Return (X, Y) of the center of cell containing provided text 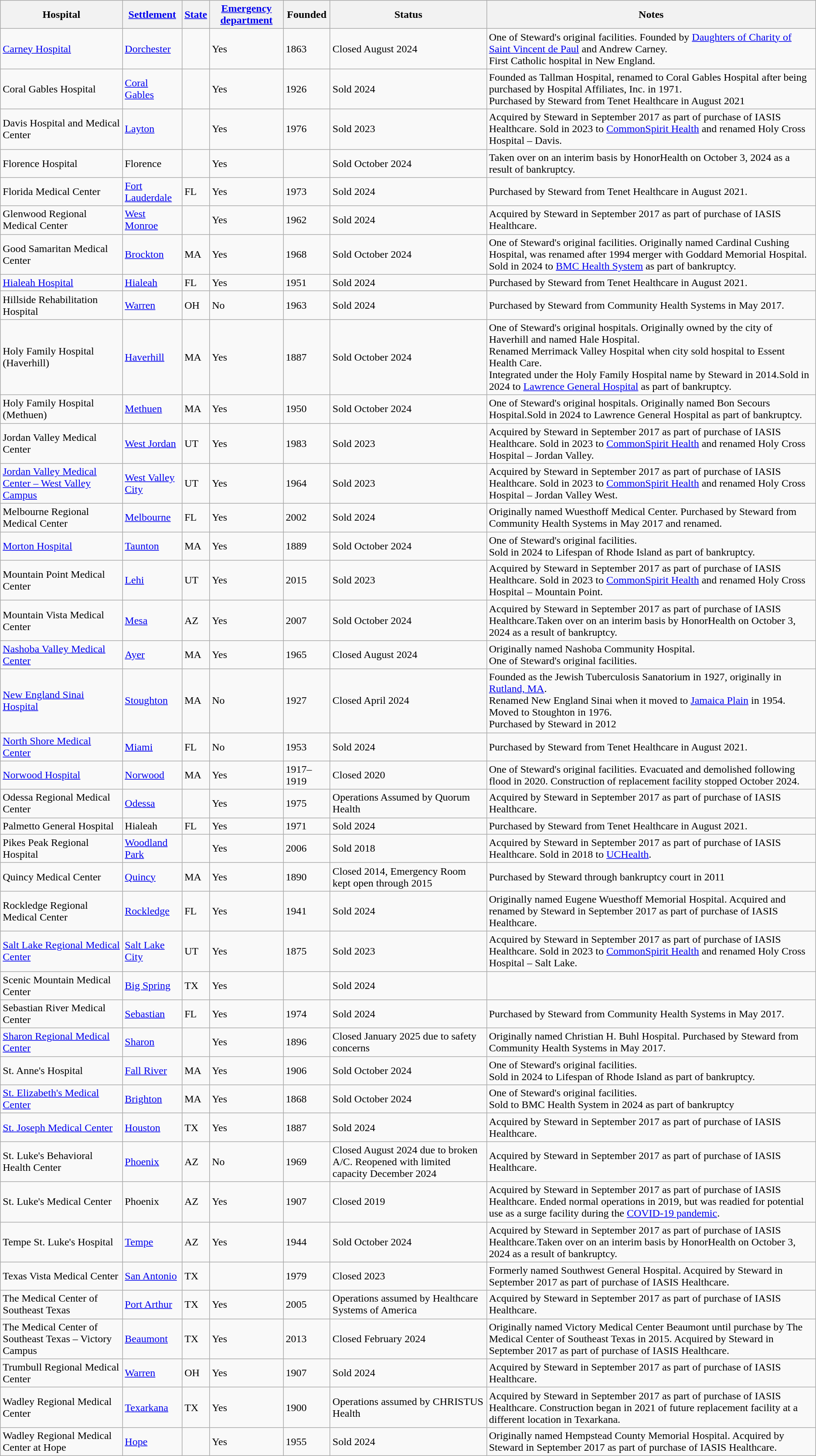
Hillside Rehabilitation Hospital (61, 305)
Mesa (153, 621)
Brockton (153, 254)
1900 (307, 1407)
1917–1919 (307, 775)
Fort Lauderdale (153, 192)
Odessa Regional Medical Center (61, 803)
2005 (307, 1305)
Houston (153, 1128)
Norwood Hospital (61, 775)
Sebastian River Medical Center (61, 1014)
2002 (307, 518)
Norwood (153, 775)
Texas Vista Medical Center (61, 1276)
1971 (307, 826)
St. Anne's Hospital (61, 1071)
Wadley Regional Medical Center (61, 1407)
Purchased by Steward through bankruptcy court in 2011 (651, 876)
2013 (307, 1339)
Emergency department (247, 15)
Jordan Valley Medical Center (61, 443)
Originally named Christian H. Buhl Hospital. Purchased by Steward from Community Health Systems in May 2017. (651, 1042)
1863 (307, 49)
One of Steward's original hospitals. Originally named Bon Secours Hospital.Sold in 2024 to Lawrence General Hospital as part of bankruptcy. (651, 409)
Fall River (153, 1071)
2006 (307, 849)
St. Luke's Medical Center (61, 1202)
1953 (307, 747)
Coral Gables (153, 89)
Closed February 2024 (408, 1339)
Operations assumed by Healthcare Systems of America (408, 1305)
Layton (153, 129)
Carney Hospital (61, 49)
Taunton (153, 546)
San Antonio (153, 1276)
Hospital (61, 15)
Davis Hospital and Medical Center (61, 129)
1875 (307, 951)
Originally named Hempstead County Memorial Hospital. Acquired by Steward in September 2017 as part of purchase of IASIS Healthcare. (651, 1442)
Miami (153, 747)
Operations assumed by CHRISTUS Health (408, 1407)
1944 (307, 1242)
Dorchester (153, 49)
Port Arthur (153, 1305)
Big Spring (153, 985)
Salt Lake Regional Medical Center (61, 951)
Salt Lake City (153, 951)
1965 (307, 655)
The Medical Center of Southeast Texas (61, 1305)
1951 (307, 283)
Originally named Eugene Wuesthoff Memorial Hospital. Acquired and renamed by Steward in September 2017 as part of purchase of IASIS Healthcare. (651, 911)
Acquired by Steward in September 2017 as part of purchase of IASIS Healthcare. Sold in 2018 to UCHealth. (651, 849)
Good Samaritan Medical Center (61, 254)
Sold 2018 (408, 849)
Pikes Peak Regional Hospital (61, 849)
1926 (307, 89)
Status (408, 15)
Closed 2019 (408, 1202)
Woodland Park (153, 849)
Sebastian (153, 1014)
Florence (153, 163)
Nashoba Valley Medical Center (61, 655)
1975 (307, 803)
Mountain Vista Medical Center (61, 621)
1976 (307, 129)
Palmetto General Hospital (61, 826)
1969 (307, 1162)
Quincy (153, 876)
Tempe (153, 1242)
1964 (307, 484)
Glenwood Regional Medical Center (61, 220)
Trumbull Regional Medical Center (61, 1373)
Settlement (153, 15)
Holy Family Hospital (Methuen) (61, 409)
West Monroe (153, 220)
Morton Hospital (61, 546)
West Valley City (153, 484)
State (196, 15)
Sharon (153, 1042)
West Jordan (153, 443)
New England Sinai Hospital (61, 701)
Odessa (153, 803)
Mountain Point Medical Center (61, 580)
1974 (307, 1014)
St. Joseph Medical Center (61, 1128)
Beaumont (153, 1339)
1963 (307, 305)
Originally named Wuesthoff Medical Center. Purchased by Steward from Community Health Systems in May 2017 and renamed. (651, 518)
Lehi (153, 580)
Holy Family Hospital (Haverhill) (61, 357)
Closed August 2024 due to broken A/C. Reopened with limited capacity December 2024 (408, 1162)
Texarkana (153, 1407)
Haverhill (153, 357)
Taken over on an interim basis by HonorHealth on October 3, 2024 as a result of bankruptcy. (651, 163)
1896 (307, 1042)
Notes (651, 15)
1973 (307, 192)
Hialeah Hospital (61, 283)
1941 (307, 911)
Closed 2020 (408, 775)
Originally named Nashoba Community Hospital.One of Steward's original facilities. (651, 655)
Operations Assumed by Quorum Health (408, 803)
2015 (307, 580)
1890 (307, 876)
North Shore Medical Center (61, 747)
Closed April 2024 (408, 701)
Jordan Valley Medical Center – West Valley Campus (61, 484)
One of Steward's original facilities.Sold to BMC Health System in 2024 as part of bankruptcy (651, 1099)
Ayer (153, 655)
1979 (307, 1276)
Melbourne (153, 518)
Hope (153, 1442)
The Medical Center of Southeast Texas – Victory Campus (61, 1339)
Founded (307, 15)
Sharon Regional Medical Center (61, 1042)
Florida Medical Center (61, 192)
One of Steward's original facilities. Evacuated and demolished following flood in 2020. Construction of replacement facility stopped October 2024. (651, 775)
Quincy Medical Center (61, 876)
St. Elizabeth's Medical Center (61, 1099)
Brighton (153, 1099)
Coral Gables Hospital (61, 89)
1968 (307, 254)
1962 (307, 220)
1955 (307, 1442)
Closed January 2025 due to safety concerns (408, 1042)
1927 (307, 701)
1889 (307, 546)
Wadley Regional Medical Center at Hope (61, 1442)
1950 (307, 409)
Stoughton (153, 701)
Rockledge (153, 911)
Closed 2014, Emergency Room kept open through 2015 (408, 876)
Rockledge Regional Medical Center (61, 911)
Scenic Mountain Medical Center (61, 985)
2007 (307, 621)
Methuen (153, 409)
Closed 2023 (408, 1276)
1868 (307, 1099)
Melbourne Regional Medical Center (61, 518)
Tempe St. Luke's Hospital (61, 1242)
1906 (307, 1071)
St. Luke's Behavioral Health Center (61, 1162)
Florence Hospital (61, 163)
1983 (307, 443)
Formerly named Southwest General Hospital. Acquired by Steward in September 2017 as part of purchase of IASIS Healthcare. (651, 1276)
